Detect which cell encompasses the target text, then output its (X, Y) center coordinate. 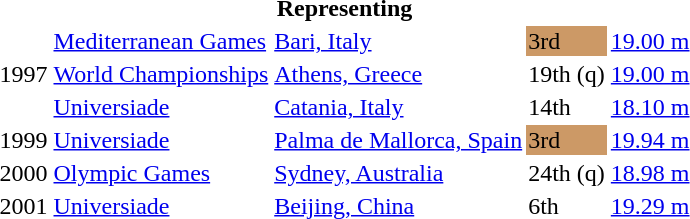
Palma de Mallorca, Spain (398, 140)
Bari, Italy (398, 41)
Catania, Italy (398, 107)
Athens, Greece (398, 74)
Mediterranean Games (161, 41)
Sydney, Australia (398, 173)
14th (567, 107)
24th (q) (567, 173)
19th (q) (567, 74)
World Championships (161, 74)
Olympic Games (161, 173)
